Provide the (x, y) coordinate of the cell's center where the given text is located.  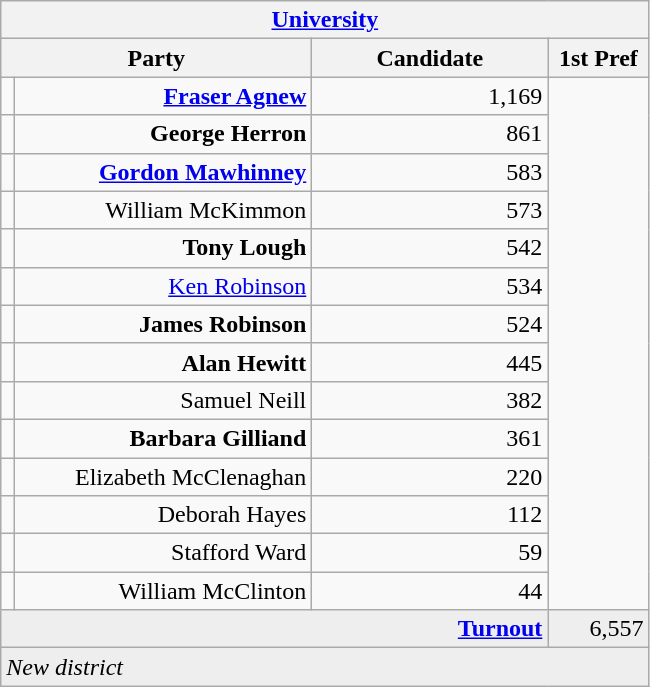
361 (430, 438)
Tony Lough (162, 248)
Alan Hewitt (162, 362)
524 (430, 324)
Gordon Mawhinney (162, 172)
William McClinton (162, 591)
Deborah Hayes (162, 515)
George Herron (162, 134)
1,169 (430, 96)
220 (430, 477)
William McKimmon (162, 210)
University (325, 20)
New district (325, 667)
Elizabeth McClenaghan (162, 477)
1st Pref (598, 58)
Fraser Agnew (162, 96)
861 (430, 134)
445 (430, 362)
583 (430, 172)
Stafford Ward (162, 553)
59 (430, 553)
Barbara Gilliand (162, 438)
Party (156, 58)
Samuel Neill (162, 400)
Ken Robinson (162, 286)
542 (430, 248)
44 (430, 591)
573 (430, 210)
6,557 (598, 629)
Turnout (274, 629)
Candidate (430, 58)
382 (430, 400)
112 (430, 515)
James Robinson (162, 324)
534 (430, 286)
